Extract the (x, y) coordinate from the center of the cell holding the provided text.  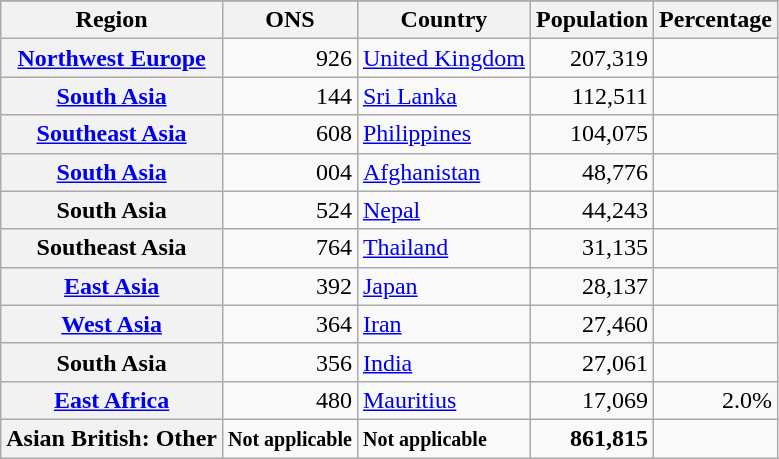
207,319 (592, 58)
ONS (290, 20)
392 (290, 286)
144 (290, 96)
524 (290, 210)
44,243 (592, 210)
Region (112, 20)
112,511 (592, 96)
Sri Lanka (444, 96)
926 (290, 58)
East Africa (112, 400)
2.0% (716, 400)
480 (290, 400)
104,075 (592, 134)
764 (290, 248)
Nepal (444, 210)
31,135 (592, 248)
364 (290, 324)
Percentage (716, 20)
27,061 (592, 362)
Northwest Europe (112, 58)
Population (592, 20)
356 (290, 362)
East Asia (112, 286)
Iran (444, 324)
861,815 (592, 438)
West Asia (112, 324)
Asian British: Other (112, 438)
27,460 (592, 324)
Country (444, 20)
Afghanistan (444, 172)
48,776 (592, 172)
India (444, 362)
004 (290, 172)
Mauritius (444, 400)
Philippines (444, 134)
28,137 (592, 286)
Thailand (444, 248)
Japan (444, 286)
608 (290, 134)
17,069 (592, 400)
United Kingdom (444, 58)
